Provide the (X, Y) coordinate of the cell's center where the given text is located.  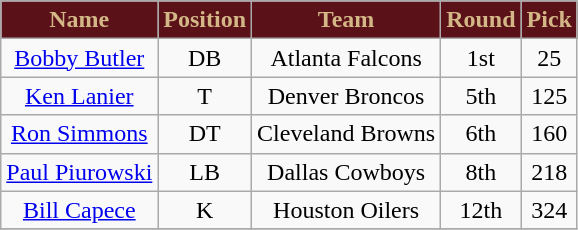
Pick (549, 20)
1st (481, 58)
324 (549, 210)
Atlanta Falcons (346, 58)
125 (549, 96)
Position (205, 20)
Round (481, 20)
Houston Oilers (346, 210)
25 (549, 58)
160 (549, 134)
T (205, 96)
Bobby Butler (80, 58)
Denver Broncos (346, 96)
Team (346, 20)
DB (205, 58)
Cleveland Browns (346, 134)
Bill Capece (80, 210)
K (205, 210)
Dallas Cowboys (346, 172)
218 (549, 172)
Ken Lanier (80, 96)
8th (481, 172)
Ron Simmons (80, 134)
Paul Piurowski (80, 172)
5th (481, 96)
12th (481, 210)
Name (80, 20)
DT (205, 134)
LB (205, 172)
6th (481, 134)
